Search for the cell housing the specified text and yield its (X, Y) center coordinate. 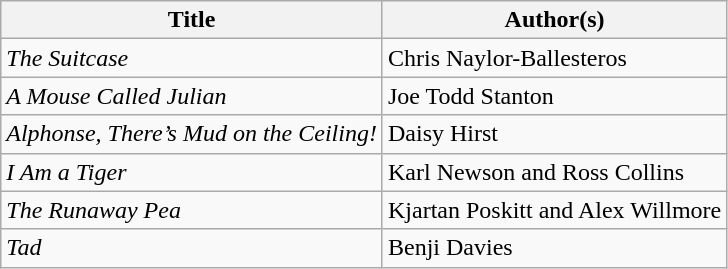
Alphonse, There’s Mud on the Ceiling! (192, 134)
Title (192, 20)
Karl Newson and Ross Collins (554, 172)
Joe Todd Stanton (554, 96)
I Am a Tiger (192, 172)
Benji Davies (554, 248)
The Runaway Pea (192, 210)
Daisy Hirst (554, 134)
A Mouse Called Julian (192, 96)
Tad (192, 248)
Chris Naylor-Ballesteros (554, 58)
Author(s) (554, 20)
The Suitcase (192, 58)
Kjartan Poskitt and Alex Willmore (554, 210)
